Return the (X, Y) coordinate for the center point of the cell that contains the specified text.  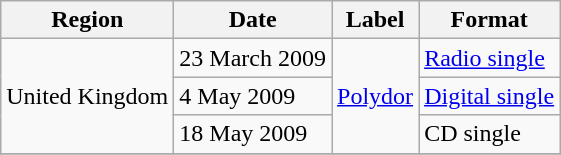
Radio single (490, 58)
Polydor (376, 96)
Digital single (490, 96)
Format (490, 20)
23 March 2009 (253, 58)
CD single (490, 134)
4 May 2009 (253, 96)
Region (88, 20)
United Kingdom (88, 96)
Label (376, 20)
18 May 2009 (253, 134)
Date (253, 20)
